Pinpoint the cell where the given text exists, returning its (x, y) midpoint coordinate. 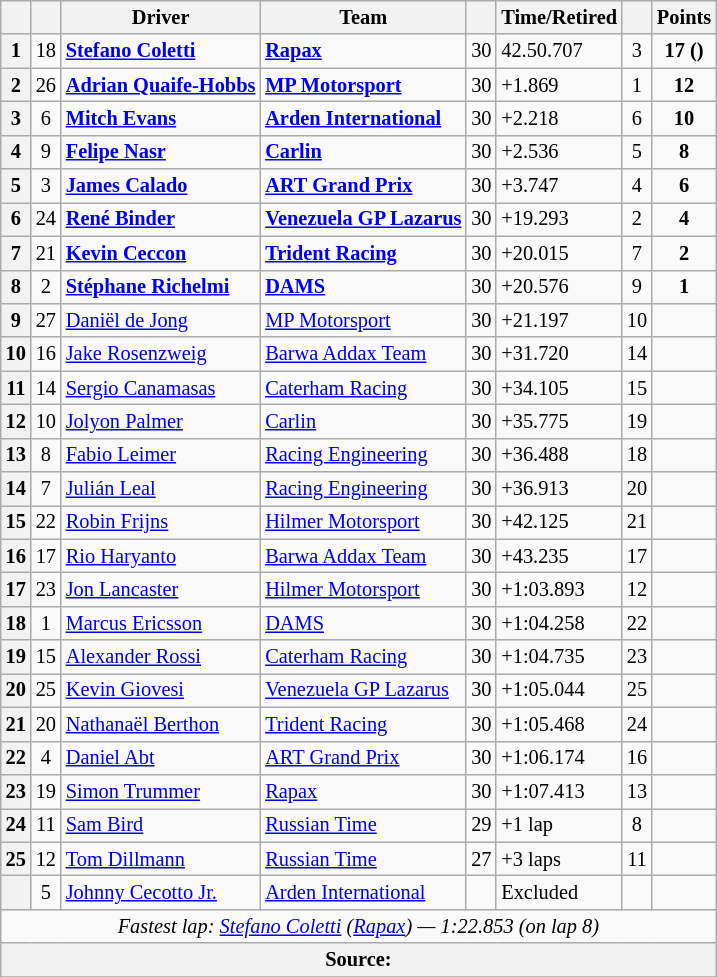
+1.869 (559, 85)
+1:05.044 (559, 690)
Robin Frijns (160, 522)
+36.913 (559, 489)
Julián Leal (160, 489)
Stefano Coletti (160, 51)
+19.293 (559, 219)
Daniel Abt (160, 758)
+1:06.174 (559, 758)
Kevin Ceccon (160, 253)
+1:04.258 (559, 623)
Sam Bird (160, 825)
+35.775 (559, 421)
42.50.707 (559, 51)
+20.015 (559, 253)
Fastest lap: Stefano Coletti (Rapax) — 1:22.853 (on lap 8) (358, 926)
Team (363, 17)
Time/Retired (559, 17)
+1 lap (559, 825)
Simon Trummer (160, 791)
17 () (684, 51)
+36.488 (559, 455)
Daniël de Jong (160, 320)
+21.197 (559, 320)
Kevin Giovesi (160, 690)
29 (481, 825)
Mitch Evans (160, 118)
Rio Haryanto (160, 556)
Source: (358, 960)
Adrian Quaife-Hobbs (160, 85)
+1:05.468 (559, 724)
Nathanaël Berthon (160, 724)
+2.536 (559, 152)
+1:07.413 (559, 791)
+3.747 (559, 186)
Johnny Cecotto Jr. (160, 892)
+2.218 (559, 118)
+43.235 (559, 556)
Jon Lancaster (160, 589)
+34.105 (559, 388)
+1:03.893 (559, 589)
Alexander Rossi (160, 657)
Driver (160, 17)
Felipe Nasr (160, 152)
Marcus Ericsson (160, 623)
+31.720 (559, 354)
Sergio Canamasas (160, 388)
James Calado (160, 186)
+3 laps (559, 859)
+20.576 (559, 287)
Jake Rosenzweig (160, 354)
+42.125 (559, 522)
Stéphane Richelmi (160, 287)
Excluded (559, 892)
Points (684, 17)
+1:04.735 (559, 657)
26 (46, 85)
Fabio Leimer (160, 455)
Jolyon Palmer (160, 421)
René Binder (160, 219)
Tom Dillmann (160, 859)
